Capture the cell that displays the provided text and extract its (x, y) central coordinate. 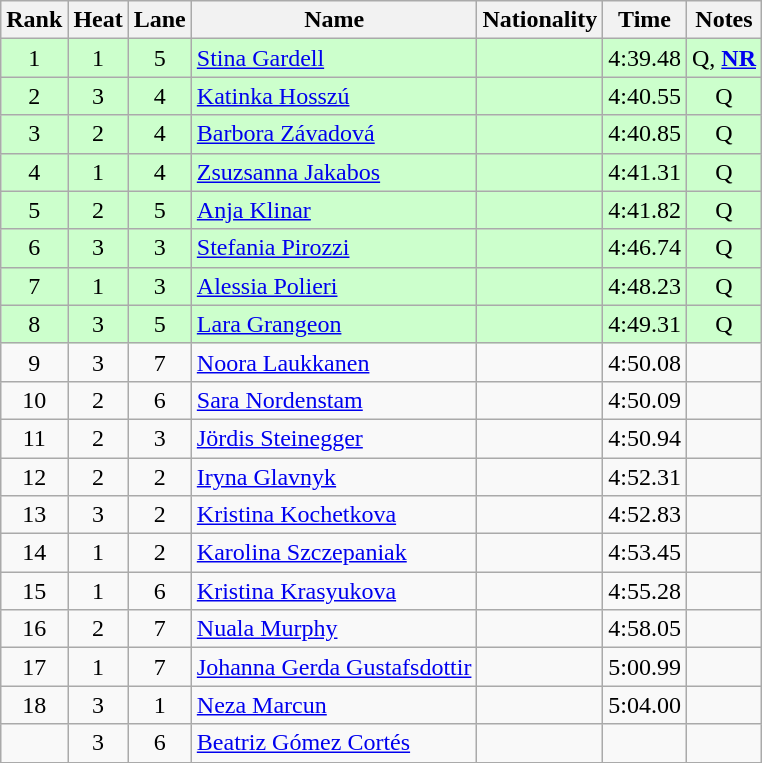
Sara Nordenstam (334, 400)
5:04.00 (645, 705)
18 (34, 705)
8 (34, 324)
Alessia Polieri (334, 286)
14 (34, 553)
Zsuzsanna Jakabos (334, 172)
Kristina Kochetkova (334, 515)
Rank (34, 20)
4:40.85 (645, 134)
Nationality (540, 20)
Karolina Szczepaniak (334, 553)
4:52.83 (645, 515)
Stefania Pirozzi (334, 248)
Kristina Krasyukova (334, 591)
Neza Marcun (334, 705)
Beatriz Gómez Cortés (334, 743)
4:48.23 (645, 286)
Katinka Hosszú (334, 96)
17 (34, 667)
5:00.99 (645, 667)
Stina Gardell (334, 58)
Q, NR (724, 58)
11 (34, 438)
Anja Klinar (334, 210)
4:41.31 (645, 172)
4:52.31 (645, 477)
Iryna Glavnyk (334, 477)
9 (34, 362)
Name (334, 20)
4:55.28 (645, 591)
4:49.31 (645, 324)
4:58.05 (645, 629)
Barbora Závadová (334, 134)
15 (34, 591)
Lane (160, 20)
Jördis Steinegger (334, 438)
4:50.94 (645, 438)
10 (34, 400)
4:39.48 (645, 58)
Lara Grangeon (334, 324)
4:53.45 (645, 553)
Noora Laukkanen (334, 362)
Nuala Murphy (334, 629)
Heat (98, 20)
Notes (724, 20)
4:50.08 (645, 362)
16 (34, 629)
4:46.74 (645, 248)
12 (34, 477)
4:41.82 (645, 210)
13 (34, 515)
4:50.09 (645, 400)
Johanna Gerda Gustafsdottir (334, 667)
4:40.55 (645, 96)
Time (645, 20)
